Pinpoint the cell where the given text exists, returning its (X, Y) midpoint coordinate. 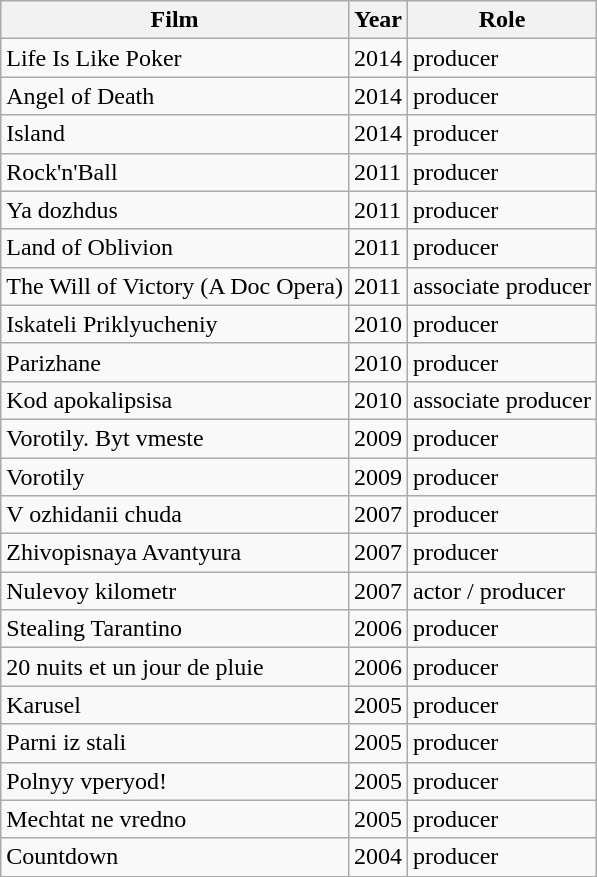
Life Is Like Poker (175, 58)
Iskateli Priklyucheniy (175, 324)
Island (175, 134)
Role (502, 20)
Parizhane (175, 362)
actor / producer (502, 591)
Zhivopisnaya Avantyura (175, 553)
Countdown (175, 857)
Nulevoy kilometr (175, 591)
Year (378, 20)
Land of Oblivion (175, 248)
Vorotily. Byt vmeste (175, 438)
Vorotily (175, 477)
20 nuits et un jour de pluie (175, 667)
V ozhidanii chuda (175, 515)
Rock'n'Ball (175, 172)
The Will of Victory (A Doc Opera) (175, 286)
Polnyy vperyod! (175, 781)
Stealing Tarantino (175, 629)
Angel of Death (175, 96)
Parni iz stali (175, 743)
Kod apokalipsisa (175, 400)
Mechtat ne vredno (175, 819)
Film (175, 20)
Ya dozhdus (175, 210)
2004 (378, 857)
Karusel (175, 705)
